Detect which cell encompasses the target text, then output its (X, Y) center coordinate. 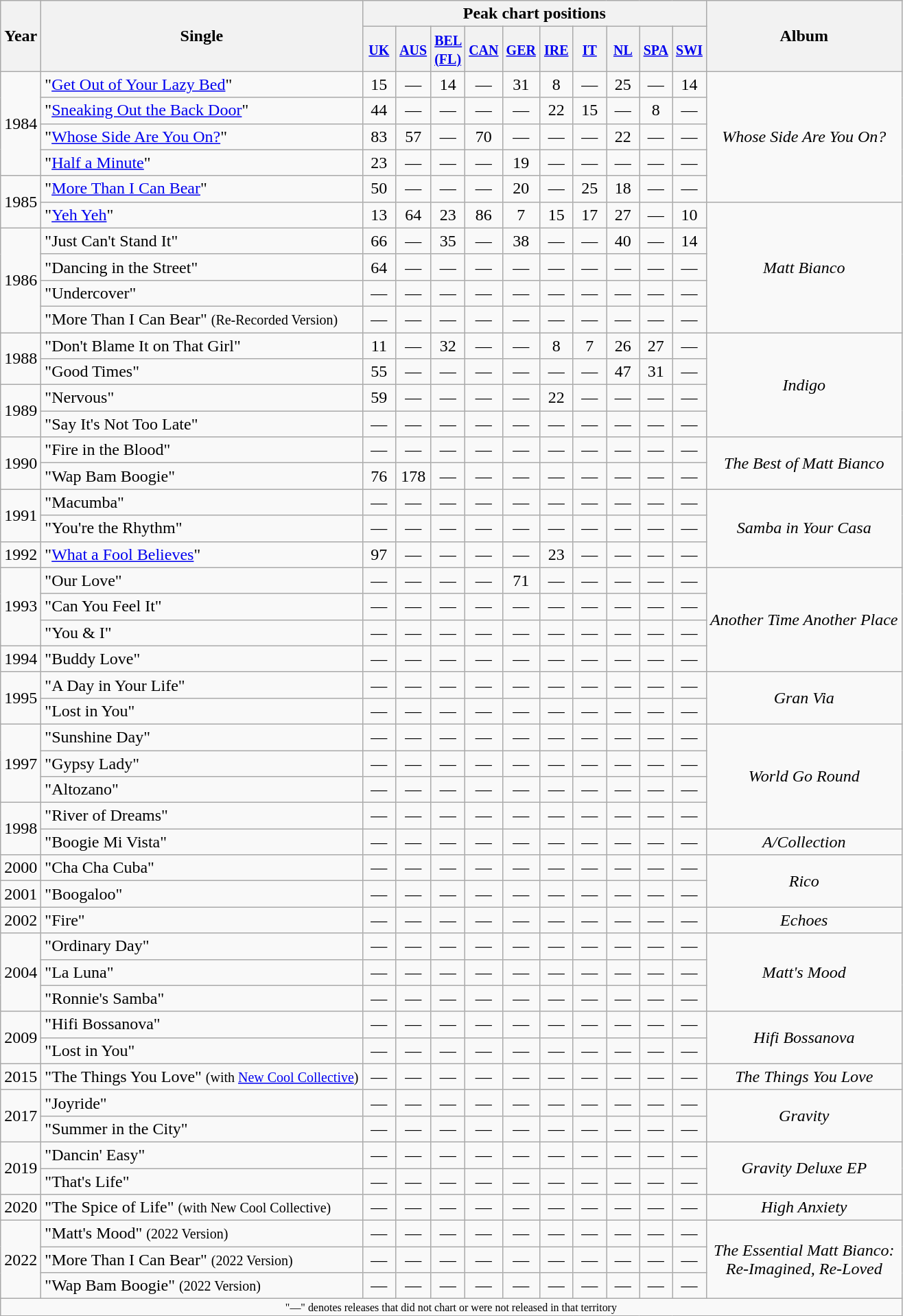
59 (379, 398)
"Joyride" (202, 1103)
1991 (21, 515)
The Things You Love (804, 1077)
SPA (656, 49)
11 (379, 345)
57 (413, 137)
83 (379, 137)
"The Things You Love" (with New Cool Collective) (202, 1077)
26 (623, 345)
AUS (413, 49)
178 (413, 476)
1985 (21, 202)
17 (590, 215)
"Just Can't Stand It" (202, 241)
"What a Fool Believes" (202, 554)
2022 (21, 1260)
1990 (21, 463)
Year (21, 36)
"That's Life" (202, 1181)
BEL (FL) (448, 49)
Echoes (804, 920)
"You're the Rhythm" (202, 528)
38 (521, 241)
Gravity Deluxe EP (804, 1168)
55 (379, 372)
NL (623, 49)
"Fire in the Blood" (202, 450)
1993 (21, 607)
"Ronnie's Samba" (202, 998)
2000 (21, 868)
35 (448, 241)
71 (521, 580)
1989 (21, 411)
"Our Love" (202, 580)
2015 (21, 1077)
"Whose Side Are You On?" (202, 137)
2019 (21, 1168)
"La Luna" (202, 972)
The Essential Matt Bianco:Re-Imagined, Re-Loved (804, 1260)
"Boogie Mi Vista" (202, 842)
40 (623, 241)
The Best of Matt Bianco (804, 463)
2020 (21, 1208)
"Gypsy Lady" (202, 764)
"Say It's Not Too Late" (202, 424)
"Yeh Yeh" (202, 215)
10 (690, 215)
Gravity (804, 1116)
"Don't Blame It on That Girl" (202, 345)
2001 (21, 894)
"River of Dreams" (202, 816)
"More Than I Can Bear" (Re-Recorded Version) (202, 319)
"Dancin' Easy" (202, 1155)
"—" denotes releases that did not chart or were not released in that territory (451, 1307)
1992 (21, 554)
18 (623, 189)
76 (379, 476)
1994 (21, 659)
High Anxiety (804, 1208)
"The Spice of Life" (with New Cool Collective) (202, 1208)
"Dancing in the Street" (202, 267)
50 (379, 189)
"Boogaloo" (202, 894)
"Nervous" (202, 398)
13 (379, 215)
1986 (21, 280)
"Matt's Mood" (2022 Version) (202, 1234)
"Altozano" (202, 790)
GER (521, 49)
2004 (21, 972)
"Sunshine Day" (202, 737)
"Good Times" (202, 372)
32 (448, 345)
Album (804, 36)
Indigo (804, 384)
44 (379, 110)
Samba in Your Casa (804, 528)
"More Than I Can Bear" (2022 Version) (202, 1260)
"Summer in the City" (202, 1129)
Matt's Mood (804, 972)
47 (623, 372)
"Macumba" (202, 502)
"Hifi Bossanova" (202, 1024)
1984 (21, 124)
UK (379, 49)
86 (484, 215)
"Wap Bam Boogie" (202, 476)
"Cha Cha Cuba" (202, 868)
A/Collection (804, 842)
20 (521, 189)
Gran Via (804, 698)
"Wap Bam Boogie" (2022 Version) (202, 1286)
Whose Side Are You On? (804, 137)
"Ordinary Day" (202, 946)
66 (379, 241)
"A Day in Your Life" (202, 685)
IRE (556, 49)
Single (202, 36)
IT (590, 49)
"Sneaking Out the Back Door" (202, 110)
2002 (21, 920)
"Can You Feel It" (202, 607)
2009 (21, 1037)
"Buddy Love" (202, 659)
SWI (690, 49)
97 (379, 554)
"Undercover" (202, 293)
"You & I" (202, 633)
1995 (21, 698)
"Half a Minute" (202, 163)
"Get Out of Your Lazy Bed" (202, 84)
"More Than I Can Bear" (202, 189)
"Fire" (202, 920)
CAN (484, 49)
Matt Bianco (804, 267)
Hifi Bossanova (804, 1037)
World Go Round (804, 776)
1997 (21, 763)
Peak chart positions (534, 14)
19 (521, 163)
1998 (21, 829)
Rico (804, 881)
2017 (21, 1116)
70 (484, 137)
Another Time Another Place (804, 620)
1988 (21, 358)
